Extract the [X, Y] coordinate from the center of the cell holding the provided text.  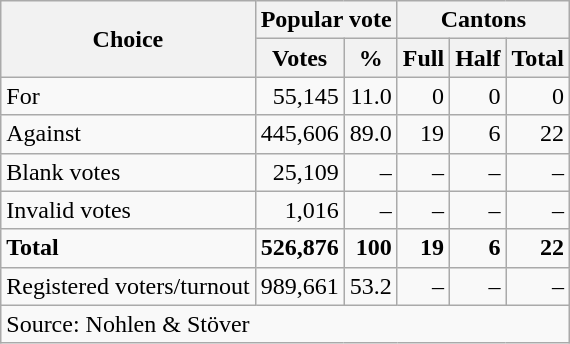
Blank votes [128, 172]
Invalid votes [128, 210]
11.0 [370, 96]
Popular vote [326, 20]
Cantons [483, 20]
100 [370, 248]
526,876 [300, 248]
Votes [300, 58]
989,661 [300, 286]
55,145 [300, 96]
1,016 [300, 210]
For [128, 96]
% [370, 58]
89.0 [370, 134]
Full [423, 58]
53.2 [370, 286]
Against [128, 134]
Choice [128, 39]
445,606 [300, 134]
Registered voters/turnout [128, 286]
Half [478, 58]
Source: Nohlen & Stöver [286, 324]
25,109 [300, 172]
